For the text-containing cell, return its midpoint in (X, Y) coordinate format. 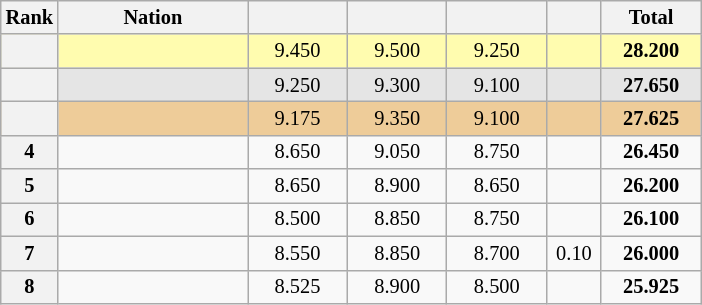
27.625 (651, 118)
0.10 (574, 253)
9.450 (298, 51)
26.000 (651, 253)
5 (30, 186)
9.350 (397, 118)
26.100 (651, 219)
Rank (30, 17)
9.175 (298, 118)
Nation (153, 17)
27.650 (651, 85)
6 (30, 219)
9.050 (397, 152)
9.300 (397, 85)
26.450 (651, 152)
9.500 (397, 51)
7 (30, 253)
8.550 (298, 253)
26.200 (651, 186)
8.700 (497, 253)
Total (651, 17)
8.525 (298, 287)
28.200 (651, 51)
8 (30, 287)
25.925 (651, 287)
4 (30, 152)
